For the text-containing cell, return its midpoint in (X, Y) coordinate format. 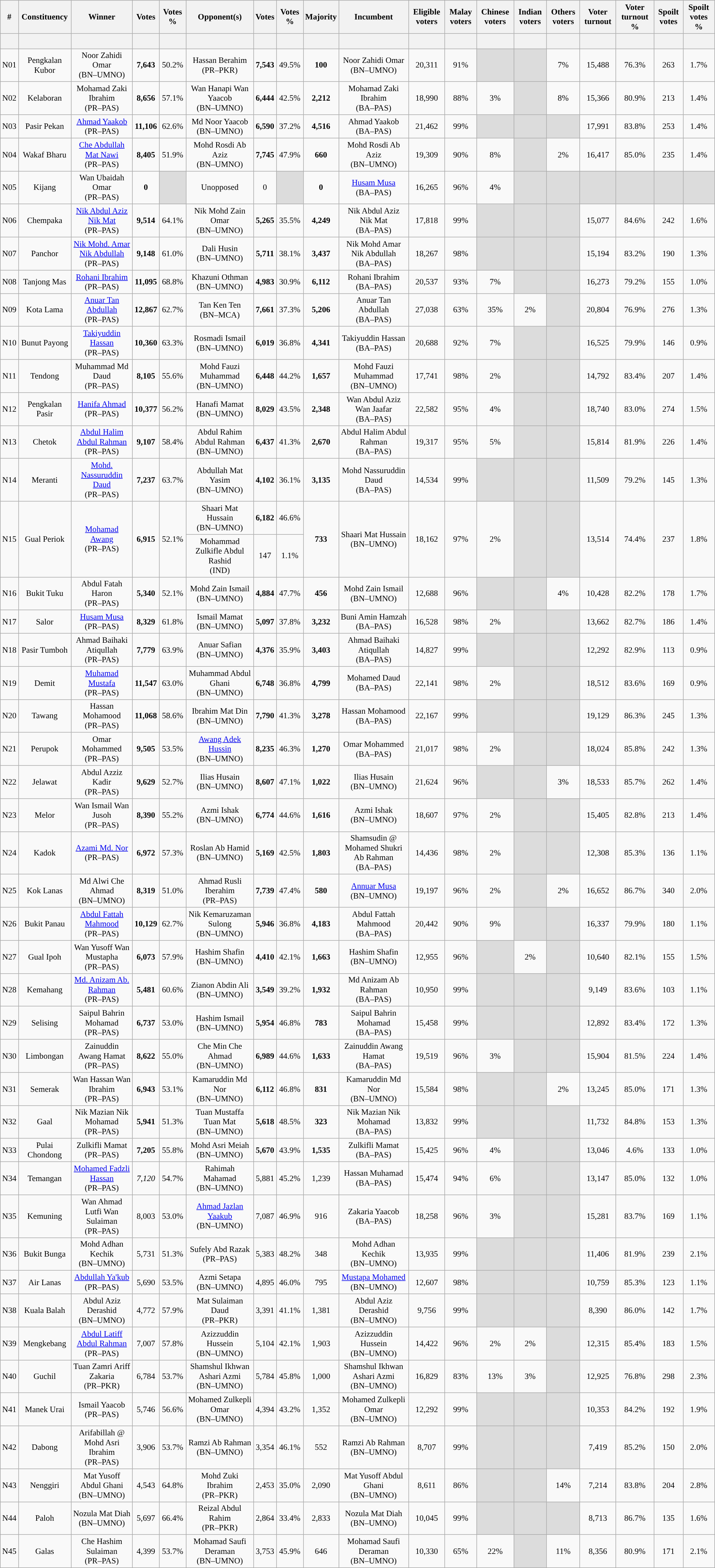
N17 (9, 622)
795 (321, 1282)
Mohammad Zulkifle Abdul Rashid(IND) (220, 556)
Pengkalan Pasir (45, 409)
Mat Sulaiman Daud(PR–PKR) (220, 1311)
Tanjong Mas (45, 282)
60.6% (172, 990)
4.6% (635, 1151)
82.1% (635, 957)
10,360 (146, 343)
Pulai Chondong (45, 1151)
N29 (9, 1023)
56.2% (172, 409)
63.3% (172, 343)
1,000 (321, 1376)
Md. Anizam Ab. Rahman(PR–PAS) (102, 990)
Kemuning (45, 1216)
35% (495, 310)
Nik Abdul Aziz Nik Mat(BA–PAS) (374, 221)
172 (668, 1023)
4,183 (321, 924)
7,745 (265, 155)
Zulkifli Mamat(PR–PAS) (102, 1151)
6,989 (265, 1056)
14,827 (426, 650)
7,790 (265, 716)
61.0% (172, 254)
63.7% (172, 480)
Hassan Muhamad(BA–PAS) (374, 1179)
Anuar Tan Abdullah(BA–PAS) (374, 310)
33.4% (290, 1518)
Ahmad Yaakob(PR–PAS) (102, 127)
3,403 (321, 650)
Mustapa Mohamed(BN–UMNO) (374, 1282)
Muhamad Mustafa(PR–PAS) (102, 683)
5,697 (146, 1518)
N45 (9, 1552)
5,104 (265, 1343)
Guchil (45, 1376)
13,662 (598, 622)
Husam Musa(BA–PAS) (374, 188)
5,383 (265, 1254)
11% (563, 1552)
Hassan Mohamood(PR–PAS) (102, 716)
4,516 (321, 127)
237 (668, 539)
93% (461, 282)
22,582 (426, 409)
83.0% (635, 409)
274 (668, 409)
245 (668, 716)
Mengkebang (45, 1343)
56.6% (172, 1410)
14,534 (426, 480)
Ibrahim Mat Din(BN–UMNO) (220, 716)
19,317 (426, 442)
Pengkalan Kubor (45, 66)
2.3% (699, 1376)
Kok Lanas (45, 891)
66.4% (172, 1518)
Mohamad Zaki Ibrahim(PR–PAS) (102, 98)
Saipul Bahrin Mohamad(BA–PAS) (374, 1023)
6,448 (265, 376)
N32 (9, 1122)
14% (563, 1485)
Gual Periok (45, 539)
86.3% (635, 716)
Md Noor Yaacob(BN–UMNO) (220, 127)
3,753 (265, 1552)
5,941 (146, 1122)
N09 (9, 310)
Hanifa Ahmad(PR–PAS) (102, 409)
Panchor (45, 254)
53.1% (172, 1089)
Unopposed (220, 188)
8,356 (598, 1552)
N39 (9, 1343)
58.6% (172, 716)
Nik Kemaruzaman Sulong(BN–UMNO) (220, 924)
Meranti (45, 480)
Ahmad Rusli Iberahim(PR–PAS) (220, 891)
20,442 (426, 924)
N24 (9, 853)
11,732 (598, 1122)
35.5% (290, 221)
Selising (45, 1023)
1,535 (321, 1151)
12,688 (426, 594)
Semerak (45, 1089)
88% (461, 98)
136 (668, 853)
41.1% (290, 1311)
Wan Hanapi Wan Yaacob(BN–UMNO) (220, 98)
5,954 (265, 1023)
9,148 (146, 254)
20,804 (598, 310)
Ahmad Yaakob(BA–PAS) (374, 127)
46.0% (290, 1282)
Bukit Panau (45, 924)
55.8% (172, 1151)
2.8% (699, 1485)
Khazuni Othman(BN–UMNO) (220, 282)
N10 (9, 343)
51.0% (172, 891)
Abdul Azziz Kadir(PR–PAS) (102, 782)
1,270 (321, 749)
57.1% (172, 98)
5,097 (265, 622)
Hassan Berahim(PR–PKR) (220, 66)
7,214 (598, 1485)
13,147 (598, 1179)
Nik Mohd Amar Nik Abdullah(BA–PAS) (374, 254)
Kuala Balah (45, 1311)
13,046 (598, 1151)
Malay voters (461, 17)
N43 (9, 1485)
4,884 (265, 594)
86.0% (635, 1311)
83.2% (635, 254)
N01 (9, 66)
44.2% (290, 376)
235 (668, 155)
82.2% (635, 594)
Abdullah Ya'kub(PR–PAS) (102, 1282)
1,022 (321, 782)
8,622 (146, 1056)
3,549 (265, 990)
Azami Md. Nor(PR–PAS) (102, 853)
4,410 (265, 957)
2,864 (265, 1518)
Sufely Abd Razak(PR–PAS) (220, 1254)
35.9% (290, 650)
6,943 (146, 1089)
10,640 (598, 957)
Nik Mohd. Amar Nik Abdullah(PR–PAS) (102, 254)
N16 (9, 594)
20,537 (426, 282)
Takiyuddin Hassan(PR–PAS) (102, 343)
146 (668, 343)
5,690 (146, 1282)
18,162 (426, 539)
21,017 (426, 749)
37.8% (290, 622)
Saipul Bahrin Mohamad(PR–PAS) (102, 1023)
68.8% (172, 282)
17,741 (426, 376)
3,278 (321, 716)
N35 (9, 1216)
Mohamed Fadzli Hassan(PR–PAS) (102, 1179)
180 (668, 924)
63.0% (172, 683)
147 (265, 556)
8,713 (598, 1518)
35.0% (290, 1485)
Zianon Abdin Ali(BN–UMNO) (220, 990)
85.7% (635, 782)
262 (668, 782)
Kota Lama (45, 310)
N20 (9, 716)
6,073 (146, 957)
8,105 (146, 376)
5,670 (265, 1151)
63.9% (172, 650)
4,394 (265, 1410)
15,474 (426, 1179)
N28 (9, 990)
10,353 (598, 1410)
7,643 (146, 66)
15,194 (598, 254)
Kadok (45, 853)
4,543 (146, 1485)
Husam Musa(PR–PAS) (102, 622)
82.8% (635, 815)
Azmi Setapa(BN–UMNO) (220, 1282)
Dali Husin(BN–UMNO) (220, 254)
94% (461, 1179)
Perupok (45, 749)
N13 (9, 442)
3,391 (265, 1311)
8,656 (146, 98)
74.4% (635, 539)
323 (321, 1122)
19,309 (426, 155)
65% (461, 1552)
5,881 (265, 1179)
10,045 (426, 1518)
Galas (45, 1552)
38.1% (290, 254)
20,311 (426, 66)
Rosmadi Ismail(BN–UMNO) (220, 343)
Temangan (45, 1179)
8,405 (146, 155)
3,906 (146, 1448)
4,799 (321, 683)
1,932 (321, 990)
Buni Amin Hamzah(BA–PAS) (374, 622)
Tuan Zamri Ariff Zakaria(PR–PKR) (102, 1376)
15,814 (598, 442)
18,990 (426, 98)
47.1% (290, 782)
13,245 (598, 1089)
Arifabillah @ Mohd Asri Ibrahim(PR–PAS) (102, 1448)
3,232 (321, 622)
4,341 (321, 343)
5,206 (321, 310)
6,737 (146, 1023)
Tawang (45, 716)
Bukit Bunga (45, 1254)
N31 (9, 1089)
2,212 (321, 98)
Ahmad Jazlan Yaakub(BN–UMNO) (220, 1216)
1,633 (321, 1056)
5,618 (265, 1122)
253 (668, 127)
153 (668, 1122)
4,102 (265, 480)
298 (668, 1376)
1,663 (321, 957)
Abdul Halim Abdul Rahman(BA–PAS) (374, 442)
132 (668, 1179)
19,519 (426, 1056)
Abdul Halim Abdul Rahman(PR–PAS) (102, 442)
Hashim Ismail(BN–UMNO) (220, 1023)
4,399 (146, 1552)
660 (321, 155)
190 (668, 254)
Tendong (45, 376)
Hassan Mohamood(BA–PAS) (374, 716)
45.2% (290, 1179)
N26 (9, 924)
Nik Abdul Aziz Nik Mat(PR–PAS) (102, 221)
14,792 (598, 376)
Constituency (45, 17)
15,425 (426, 1151)
6,437 (265, 442)
22,141 (426, 683)
3,135 (321, 480)
43.5% (290, 409)
57.8% (172, 1343)
10,330 (426, 1552)
18,258 (426, 1216)
11,547 (146, 683)
7,779 (146, 650)
Opponent(s) (220, 17)
916 (321, 1216)
Anuar Safian(BN–UMNO) (220, 650)
15,488 (598, 66)
4,983 (265, 282)
Ahmad Baihaki Atiqullah(PR–PAS) (102, 650)
1.9% (699, 1410)
11,406 (598, 1254)
8,003 (146, 1216)
8,329 (146, 622)
Awang Adek Hussin(BN–UMNO) (220, 749)
Nik Mazian Nik Mohamad(PR–PAS) (102, 1122)
Nik Mazian Nik Mohamad(BA–PAS) (374, 1122)
16,525 (598, 343)
27,038 (426, 310)
82.7% (635, 622)
# (9, 17)
15,077 (598, 221)
5% (495, 442)
Md Alwi Che Ahmad(BN–UMNO) (102, 891)
6% (495, 1179)
Reizal Abdul Rahim(PR–PKR) (220, 1518)
19,197 (426, 891)
55.2% (172, 815)
64.8% (172, 1485)
9,505 (146, 749)
Abdul Latiff Abdul Rahman(PR–PAS) (102, 1343)
3,437 (321, 254)
9% (495, 924)
4,376 (265, 650)
Che Abdullah Mat Nawi(PR–PAS) (102, 155)
Kemahang (45, 990)
4,895 (265, 1282)
Pasir Pekan (45, 127)
19,129 (598, 716)
Gaal (45, 1122)
18,607 (426, 815)
30.9% (290, 282)
15,405 (598, 815)
7,739 (265, 891)
135 (668, 1518)
Kijang (45, 188)
N33 (9, 1151)
Wan Ahmad Lutfi Wan Sulaiman(PR–PAS) (102, 1216)
13% (495, 1376)
Ahmad Baihaki Atiqullah(BA–PAS) (374, 650)
5,946 (265, 924)
Gual Ipoh (45, 957)
84.2% (635, 1410)
Mohamad Zaki Ibrahim(BA–PAS) (374, 98)
150 (668, 1448)
Melor (45, 815)
85.8% (635, 749)
15,904 (598, 1056)
N05 (9, 188)
55.6% (172, 376)
Wan Ubaidah Omar(PR–PAS) (102, 188)
Manek Urai (45, 1410)
16,528 (426, 622)
5,784 (265, 1376)
Jelawat (45, 782)
76.8% (635, 1376)
N23 (9, 815)
192 (668, 1410)
12,607 (426, 1282)
45.9% (290, 1552)
N27 (9, 957)
12,955 (426, 957)
62.6% (172, 127)
Wakaf Bharu (45, 155)
Omar Mohammed(BA–PAS) (374, 749)
N07 (9, 254)
47.4% (290, 891)
16,265 (426, 188)
55.0% (172, 1056)
Takiyuddin Hassan(BA–PAS) (374, 343)
N06 (9, 221)
Limbongan (45, 1056)
18,512 (598, 683)
N25 (9, 891)
18,533 (598, 782)
Winner (102, 17)
10,950 (426, 990)
51.9% (172, 155)
348 (321, 1254)
7,237 (146, 480)
84.6% (635, 221)
Abdullah Mat Yasim(BN–UMNO) (220, 480)
Rahimah Mahamad(BN–UMNO) (220, 1179)
Incumbent (374, 17)
2,348 (321, 409)
145 (668, 480)
10,428 (598, 594)
Muhammad Abdul Ghani(BN–UMNO) (220, 683)
9,107 (146, 442)
92% (461, 343)
22,167 (426, 716)
12,308 (598, 853)
47.9% (290, 155)
57.3% (172, 853)
54.7% (172, 1179)
N18 (9, 650)
Abdul Fattah Mahmood(BA–PAS) (374, 924)
Rohani Ibrahim(PR–PAS) (102, 282)
10,759 (598, 1282)
43.2% (290, 1410)
12,925 (598, 1376)
5,711 (265, 254)
7,543 (265, 66)
2,090 (321, 1485)
Anuar Tan Abdullah(PR–PAS) (102, 310)
183 (668, 1343)
15,458 (426, 1023)
12,315 (598, 1343)
16,417 (598, 155)
Wan Hassan Wan Ibrahim(PR–PAS) (102, 1089)
178 (668, 594)
Mohamed Daud(BA–PAS) (374, 683)
Roslan Ab Hamid(BN–UMNO) (220, 853)
103 (668, 990)
46.3% (290, 749)
6,444 (265, 98)
Demit (45, 683)
Tan Ken Ten(BN–MCA) (220, 310)
18,024 (598, 749)
Abdul Fattah Mahmood(PR–PAS) (102, 924)
20,688 (426, 343)
733 (321, 539)
Abdul Fatah Haron(PR–PAS) (102, 594)
123 (668, 1282)
76.9% (635, 310)
Mohamad Awang(PR–PAS) (102, 539)
18,740 (598, 409)
82.9% (635, 650)
Md Anizam Ab Rahman(BA–PAS) (374, 990)
Wan Abdul Aziz Wan Jaafar(BA–PAS) (374, 409)
58.4% (172, 442)
Paloh (45, 1518)
39.2% (290, 990)
5,481 (146, 990)
46.1% (290, 1448)
7,087 (265, 1216)
Nik Mohd Zain Omar(BN–UMNO) (220, 221)
8,029 (265, 409)
52.7% (172, 782)
Salor (45, 622)
N41 (9, 1410)
6,972 (146, 853)
Pasir Tumboh (45, 650)
Majority (321, 17)
43.9% (290, 1151)
Che Min Che Ahmad(BN–UMNO) (220, 1056)
16,337 (598, 924)
Annuar Musa(BN–UMNO) (374, 891)
Nenggiri (45, 1485)
6,590 (265, 127)
83.7% (635, 1216)
Ismail Yaacob(PR–PAS) (102, 1410)
61.8% (172, 622)
1,352 (321, 1410)
Mohd Nassuruddin Daud(BA–PAS) (374, 480)
6,915 (146, 539)
13,832 (426, 1122)
17,991 (598, 127)
13,514 (598, 539)
113 (668, 650)
Omar Mohammed(PR–PAS) (102, 749)
91% (461, 66)
N30 (9, 1056)
8,611 (426, 1485)
85.4% (635, 1343)
142 (668, 1311)
10,377 (146, 409)
Wan Yusoff Wan Mustapha(PR–PAS) (102, 957)
N36 (9, 1254)
Abdul Rahim Abdul Rahman(BN–UMNO) (220, 442)
2,833 (321, 1518)
Wan Ismail Wan Jusoh(PR–PAS) (102, 815)
N19 (9, 683)
50.2% (172, 66)
63% (461, 310)
100 (321, 66)
580 (321, 891)
Rohani Ibrahim (BA–PAS) (374, 282)
14,422 (426, 1343)
1,657 (321, 376)
2,670 (321, 442)
84.8% (635, 1122)
13,935 (426, 1254)
Chempaka (45, 221)
49.5% (290, 66)
7,205 (146, 1151)
N11 (9, 376)
7,661 (265, 310)
16,273 (598, 282)
6,748 (265, 683)
21,462 (426, 127)
Muhammad Md Daud(PR–PAS) (102, 376)
6,784 (146, 1376)
16,829 (426, 1376)
226 (668, 442)
N40 (9, 1376)
133 (668, 1151)
Shamsudin @ Mohamed Shukri Ab Rahman(BA–PAS) (374, 853)
276 (668, 310)
3,354 (265, 1448)
81.5% (635, 1056)
45.8% (290, 1376)
N34 (9, 1179)
456 (321, 594)
11,106 (146, 127)
Zakaria Yaacob(BA–PAS) (374, 1216)
9,149 (598, 990)
6,182 (265, 518)
15,366 (598, 98)
Indian voters (530, 17)
Bunut Payong (45, 343)
15,584 (426, 1089)
Bukit Tuku (45, 594)
N03 (9, 127)
263 (668, 66)
10,129 (146, 924)
831 (321, 1089)
12,892 (598, 1023)
5,340 (146, 594)
5,169 (265, 853)
11,509 (598, 480)
22% (495, 1552)
N37 (9, 1282)
Others voters (563, 17)
12,867 (146, 310)
Kelaboran (45, 98)
8,235 (265, 749)
7,419 (598, 1448)
17,818 (426, 221)
186 (668, 622)
Zainuddin Awang Hamat(PR–PAS) (102, 1056)
Mohd Asri Meiah(BN–UMNO) (220, 1151)
646 (321, 1552)
N42 (9, 1448)
37.3% (290, 310)
5,265 (265, 221)
N15 (9, 539)
46.9% (290, 1216)
N02 (9, 98)
76.3% (635, 66)
18,267 (426, 254)
6,019 (265, 343)
11,068 (146, 716)
2,453 (265, 1485)
N14 (9, 480)
6,774 (265, 815)
239 (668, 1254)
224 (668, 1056)
5,746 (146, 1410)
Hanafi Mamat(BN–UMNO) (220, 409)
9,629 (146, 782)
1,616 (321, 815)
N44 (9, 1518)
Mohd. Nassuruddin Daud(PR–PAS) (102, 480)
7,120 (146, 1179)
Dabong (45, 1448)
Chinese voters (495, 17)
Spoilt votes % (699, 17)
9,756 (426, 1311)
N08 (9, 282)
21,624 (426, 782)
1,903 (321, 1343)
N22 (9, 782)
N38 (9, 1311)
48.5% (290, 1122)
1,239 (321, 1179)
Eligible voters (426, 17)
Ismail Mamat(BN–UMNO) (220, 622)
1.8% (699, 539)
Zainuddin Awang Hamat(BA–PAS) (374, 1056)
8,319 (146, 891)
85.2% (635, 1448)
1,803 (321, 853)
11,095 (146, 282)
4,249 (321, 221)
207 (668, 376)
Voter turnout % (635, 17)
Tuan Mustaffa Tuan Mat(BN–UMNO) (220, 1122)
48.2% (290, 1254)
N12 (9, 409)
N04 (9, 155)
340 (668, 891)
Chetok (45, 442)
16,652 (598, 891)
7,007 (146, 1343)
8,707 (426, 1448)
47.7% (290, 594)
36.1% (290, 480)
783 (321, 1023)
4,772 (146, 1311)
Spoilt votes (668, 17)
5,731 (146, 1254)
37.2% (290, 127)
9,514 (146, 221)
15,281 (598, 1216)
8,607 (265, 782)
Che Hashim Sulaiman(PR–PAS) (102, 1552)
552 (321, 1448)
Air Lanas (45, 1282)
83% (461, 1376)
46.6% (290, 518)
64.1% (172, 221)
Voter turnout (598, 17)
Zulkifli Mamat(BA–PAS) (374, 1151)
14,436 (426, 853)
Mohd Zuki Ibrahim(PR–PKR) (220, 1485)
1,381 (321, 1311)
204 (668, 1485)
86% (461, 1485)
N21 (9, 749)
